Find where the given text appears and provide that cell's center as (X, Y) coordinate. 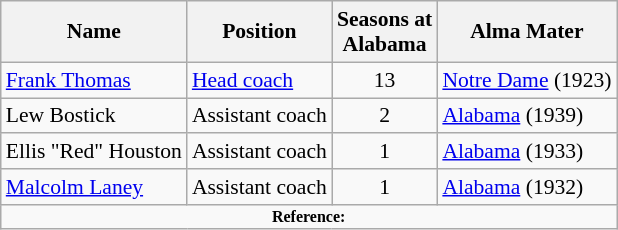
Name (94, 32)
Position (260, 32)
Notre Dame (1923) (526, 80)
Head coach (260, 80)
Frank Thomas (94, 80)
Seasons atAlabama (384, 32)
13 (384, 80)
Alabama (1933) (526, 152)
Lew Bostick (94, 116)
Malcolm Laney (94, 187)
Alabama (1932) (526, 187)
Ellis "Red" Houston (94, 152)
Reference: (309, 217)
Alabama (1939) (526, 116)
2 (384, 116)
Alma Mater (526, 32)
